Identify which cell holds the provided text, then report its (x, y) central coordinate. 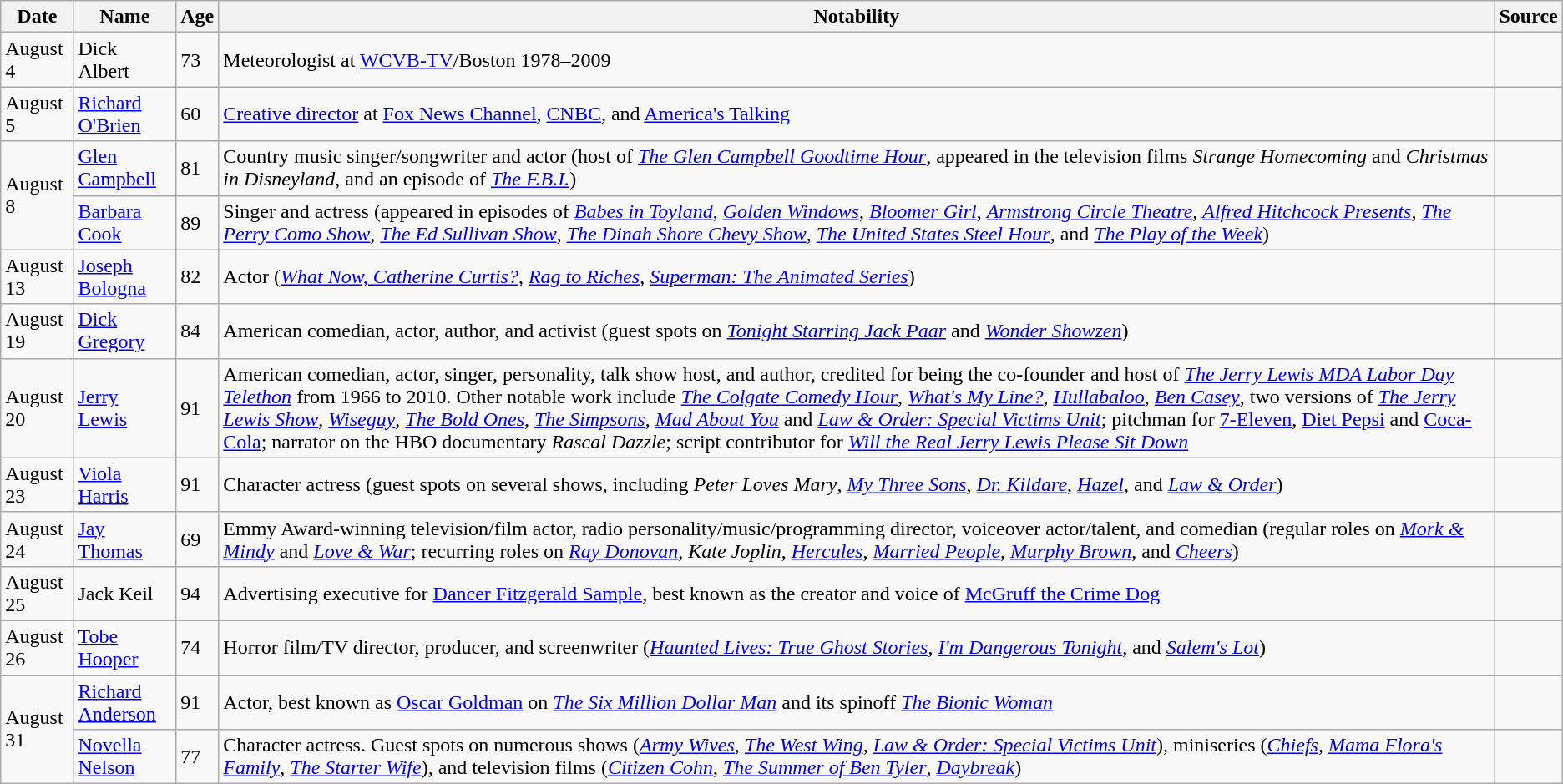
82 (197, 277)
August 19 (37, 331)
August 13 (37, 277)
August 5 (37, 114)
Viola Harris (125, 484)
81 (197, 169)
84 (197, 331)
Advertising executive for Dancer Fitzgerald Sample, best known as the creator and voice of McGruff the Crime Dog (857, 593)
August 26 (37, 648)
74 (197, 648)
77 (197, 756)
Actor (What Now, Catherine Curtis?, Rag to Riches, Superman: The Animated Series) (857, 277)
94 (197, 593)
August 4 (37, 60)
Actor, best known as Oscar Goldman on The Six Million Dollar Man and its spinoff The Bionic Woman (857, 701)
Dick Albert (125, 60)
Date (37, 17)
69 (197, 539)
Novella Nelson (125, 756)
Jack Keil (125, 593)
Horror film/TV director, producer, and screenwriter (Haunted Lives: True Ghost Stories, I'm Dangerous Tonight, and Salem's Lot) (857, 648)
Source (1528, 17)
Age (197, 17)
Creative director at Fox News Channel, CNBC, and America's Talking (857, 114)
August 31 (37, 729)
Glen Campbell (125, 169)
60 (197, 114)
August 24 (37, 539)
August 25 (37, 593)
Richard O'Brien (125, 114)
Notability (857, 17)
Name (125, 17)
89 (197, 222)
Jay Thomas (125, 539)
Meteorologist at WCVB-TV/Boston 1978–2009 (857, 60)
August 23 (37, 484)
Barbara Cook (125, 222)
73 (197, 60)
Dick Gregory (125, 331)
Richard Anderson (125, 701)
Character actress (guest spots on several shows, including Peter Loves Mary, My Three Sons, Dr. Kildare, Hazel, and Law & Order) (857, 484)
August 20 (37, 407)
August 8 (37, 195)
Joseph Bologna (125, 277)
Jerry Lewis (125, 407)
Tobe Hooper (125, 648)
American comedian, actor, author, and activist (guest spots on Tonight Starring Jack Paar and Wonder Showzen) (857, 331)
